Output the [x, y] coordinate of the center of the cell containing the given text.  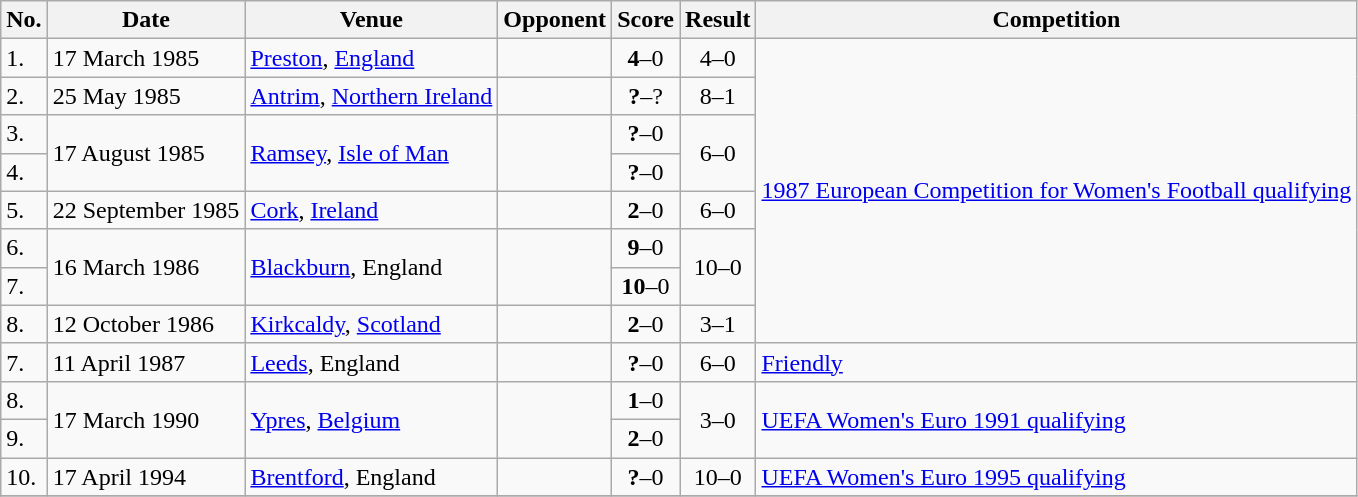
12 October 1986 [146, 324]
UEFA Women's Euro 1995 qualifying [1056, 477]
11 April 1987 [146, 362]
22 September 1985 [146, 210]
Antrim, Northern Ireland [372, 96]
2. [24, 96]
No. [24, 20]
Cork, Ireland [372, 210]
8–1 [718, 96]
5. [24, 210]
Brentford, England [372, 477]
16 March 1986 [146, 267]
17 March 1990 [146, 419]
Venue [372, 20]
Competition [1056, 20]
Blackburn, England [372, 267]
Opponent [555, 20]
1. [24, 58]
Friendly [1056, 362]
1987 European Competition for Women's Football qualifying [1056, 191]
9–0 [646, 248]
Ramsey, Isle of Man [372, 153]
17 April 1994 [146, 477]
3–1 [718, 324]
4. [24, 172]
Preston, England [372, 58]
3. [24, 134]
Kirkcaldy, Scotland [372, 324]
Leeds, England [372, 362]
Date [146, 20]
17 August 1985 [146, 153]
17 March 1985 [146, 58]
6. [24, 248]
UEFA Women's Euro 1991 qualifying [1056, 419]
Result [718, 20]
1–0 [646, 400]
25 May 1985 [146, 96]
9. [24, 438]
10. [24, 477]
Score [646, 20]
3–0 [718, 419]
Ypres, Belgium [372, 419]
?–? [646, 96]
